Scan for the cell matching the given text and deliver its [x, y] coordinate at center. 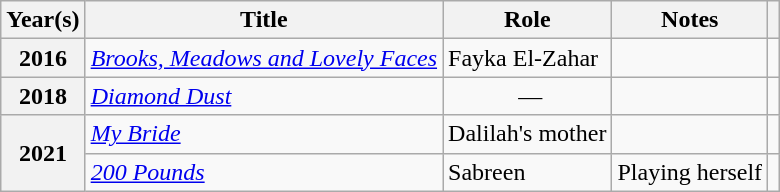
Playing herself [690, 172]
Title [264, 20]
Brooks, Meadows and Lovely Faces [264, 58]
Dalilah's mother [528, 134]
Role [528, 20]
2021 [43, 153]
Notes [690, 20]
200 Pounds [264, 172]
Diamond Dust [264, 96]
Fayka El-Zahar [528, 58]
Year(s) [43, 20]
2016 [43, 58]
Sabreen [528, 172]
2018 [43, 96]
My Bride [264, 134]
— [528, 96]
